Search for the cell housing the specified text and yield its (x, y) center coordinate. 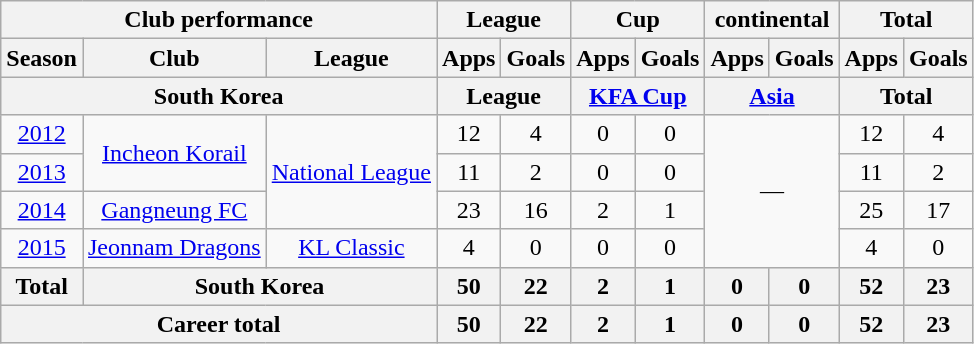
16 (536, 210)
Jeonnam Dragons (174, 248)
Gangneung FC (174, 210)
— (772, 191)
Club performance (219, 20)
Club (174, 58)
National League (351, 172)
Season (42, 58)
Career total (219, 324)
17 (938, 210)
2012 (42, 134)
Incheon Korail (174, 153)
KL Classic (351, 248)
2013 (42, 172)
KFA Cup (638, 96)
25 (871, 210)
continental (772, 20)
2015 (42, 248)
Cup (638, 20)
Asia (772, 96)
2014 (42, 210)
